For the text-containing cell, return its midpoint in (X, Y) coordinate format. 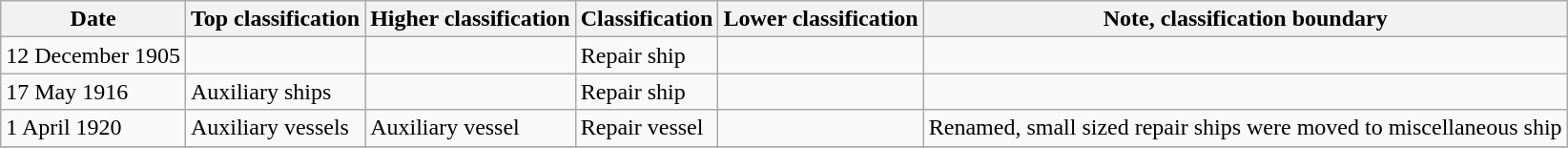
Repair vessel (647, 128)
1 April 1920 (93, 128)
Auxiliary vessels (275, 128)
12 December 1905 (93, 55)
17 May 1916 (93, 92)
Auxiliary vessel (471, 128)
Auxiliary ships (275, 92)
Higher classification (471, 19)
Classification (647, 19)
Renamed, small sized repair ships were moved to miscellaneous ship (1246, 128)
Lower classification (820, 19)
Date (93, 19)
Note, classification boundary (1246, 19)
Top classification (275, 19)
